Determine the [x, y] coordinate at the center of the cell enclosing the given text.  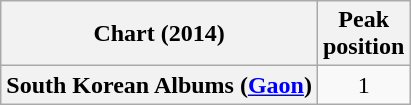
Peakposition [363, 34]
1 [363, 85]
Chart (2014) [160, 34]
South Korean Albums (Gaon) [160, 85]
